For the text-containing cell, return its midpoint in [x, y] coordinate format. 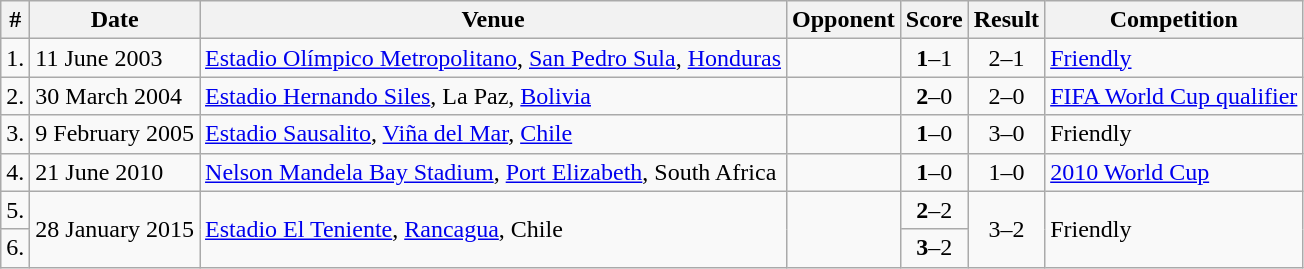
3. [16, 134]
2–2 [934, 210]
3–0 [1006, 134]
Estadio Olímpico Metropolitano, San Pedro Sula, Honduras [494, 58]
21 June 2010 [115, 172]
Score [934, 20]
Competition [1174, 20]
1. [16, 58]
1–1 [934, 58]
FIFA World Cup qualifier [1174, 96]
11 June 2003 [115, 58]
2010 World Cup [1174, 172]
Opponent [844, 20]
# [16, 20]
Estadio El Teniente, Rancagua, Chile [494, 229]
6. [16, 248]
5. [16, 210]
Date [115, 20]
30 March 2004 [115, 96]
4. [16, 172]
9 February 2005 [115, 134]
Estadio Sausalito, Viña del Mar, Chile [494, 134]
Estadio Hernando Siles, La Paz, Bolivia [494, 96]
2. [16, 96]
28 January 2015 [115, 229]
Result [1006, 20]
2–1 [1006, 58]
Nelson Mandela Bay Stadium, Port Elizabeth, South Africa [494, 172]
Venue [494, 20]
